Determine the [x, y] coordinate at the center of the cell enclosing the given text.  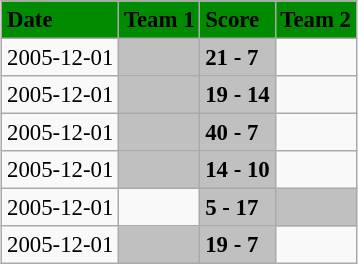
Date [60, 20]
Team 1 [160, 20]
19 - 14 [238, 95]
19 - 7 [238, 245]
21 - 7 [238, 57]
40 - 7 [238, 133]
14 - 10 [238, 170]
Team 2 [316, 20]
5 - 17 [238, 208]
Score [238, 20]
